Capture the cell that displays the provided text and extract its [x, y] central coordinate. 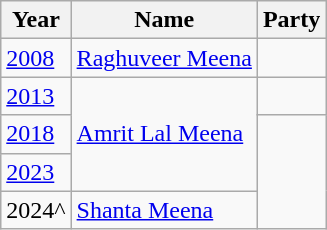
Amrit Lal Meena [164, 134]
Raghuveer Meena [164, 58]
2013 [36, 96]
2008 [36, 58]
Year [36, 20]
2023 [36, 172]
2018 [36, 134]
2024^ [36, 210]
Party [291, 20]
Name [164, 20]
Shanta Meena [164, 210]
